Output the (x, y) coordinate of the center of the cell containing the given text.  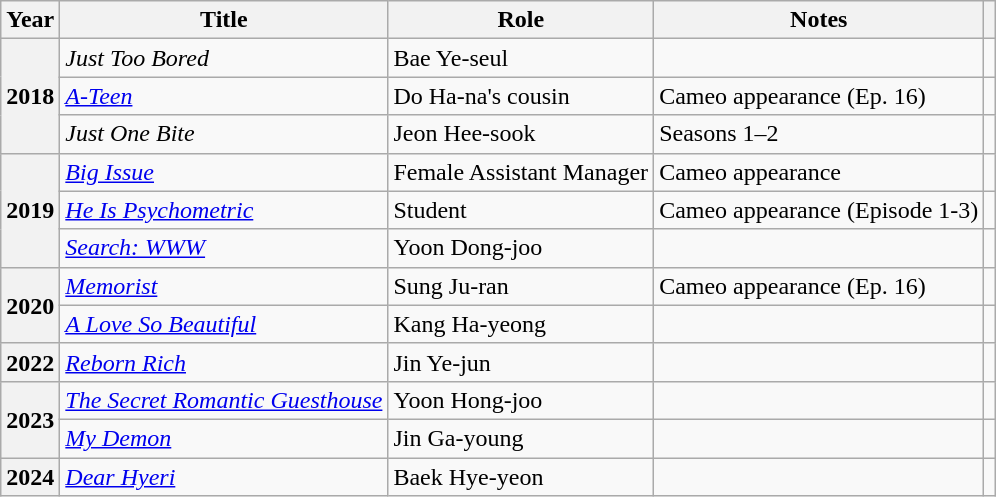
Jin Ye-jun (521, 362)
Dear Hyeri (224, 477)
Baek Hye-yeon (521, 477)
Kang Ha-yeong (521, 324)
Cameo appearance (819, 172)
2019 (30, 210)
Yoon Hong-joo (521, 400)
Jin Ga-young (521, 438)
2020 (30, 305)
2024 (30, 477)
2022 (30, 362)
Search: WWW (224, 248)
2023 (30, 419)
Reborn Rich (224, 362)
Student (521, 210)
Bae Ye-seul (521, 58)
Year (30, 20)
My Demon (224, 438)
Yoon Dong-joo (521, 248)
2018 (30, 96)
Seasons 1–2 (819, 134)
Cameo appearance (Episode 1-3) (819, 210)
Female Assistant Manager (521, 172)
The Secret Romantic Guesthouse (224, 400)
Sung Ju-ran (521, 286)
A Love So Beautiful (224, 324)
He Is Psychometric (224, 210)
Memorist (224, 286)
Notes (819, 20)
A-Teen (224, 96)
Role (521, 20)
Jeon Hee-sook (521, 134)
Big Issue (224, 172)
Title (224, 20)
Just Too Bored (224, 58)
Just One Bite (224, 134)
Do Ha-na's cousin (521, 96)
